Return the (X, Y) coordinate for the center point of the cell that contains the specified text.  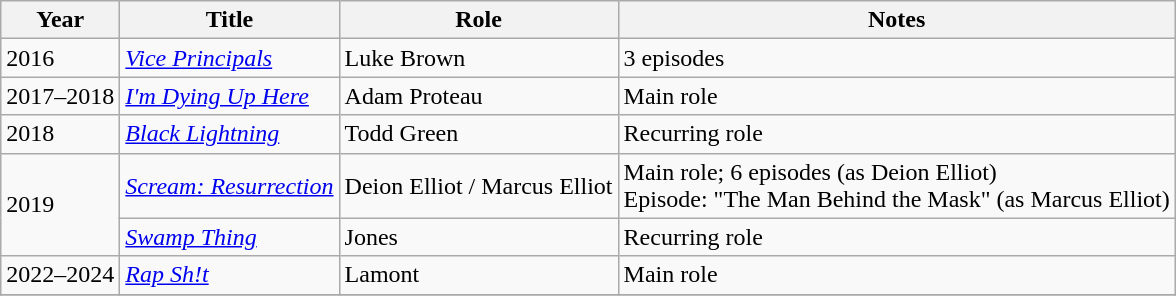
Main role; 6 episodes (as Deion Elliot)Episode: "The Man Behind the Mask" (as Marcus Elliot) (896, 186)
2019 (60, 204)
2022–2024 (60, 275)
Vice Principals (230, 58)
2016 (60, 58)
2018 (60, 134)
Lamont (478, 275)
Todd Green (478, 134)
Adam Proteau (478, 96)
Role (478, 20)
2017–2018 (60, 96)
Rap Sh!t (230, 275)
Luke Brown (478, 58)
I'm Dying Up Here (230, 96)
Title (230, 20)
Year (60, 20)
Notes (896, 20)
Swamp Thing (230, 237)
3 episodes (896, 58)
Black Lightning (230, 134)
Jones (478, 237)
Deion Elliot / Marcus Elliot (478, 186)
Scream: Resurrection (230, 186)
